Provide the [x, y] coordinate of the cell's center where the given text is located.  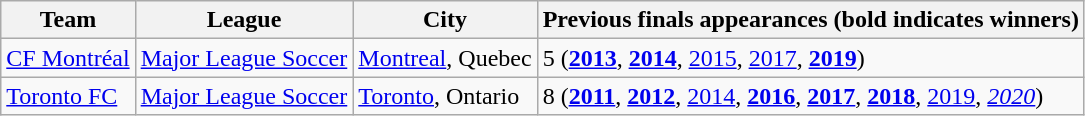
City [445, 20]
Toronto, Ontario [445, 96]
Previous finals appearances (bold indicates winners) [810, 20]
Team [68, 20]
Toronto FC [68, 96]
CF Montréal [68, 58]
Montreal, Quebec [445, 58]
5 (2013, 2014, 2015, 2017, 2019) [810, 58]
League [244, 20]
8 (2011, 2012, 2014, 2016, 2017, 2018, 2019, 2020) [810, 96]
